Scan for the cell matching the given text and deliver its [x, y] coordinate at center. 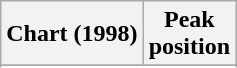
Chart (1998) [72, 34]
Peakposition [189, 34]
